From the cell containing the given text, extract its center point as [X, Y] coordinate. 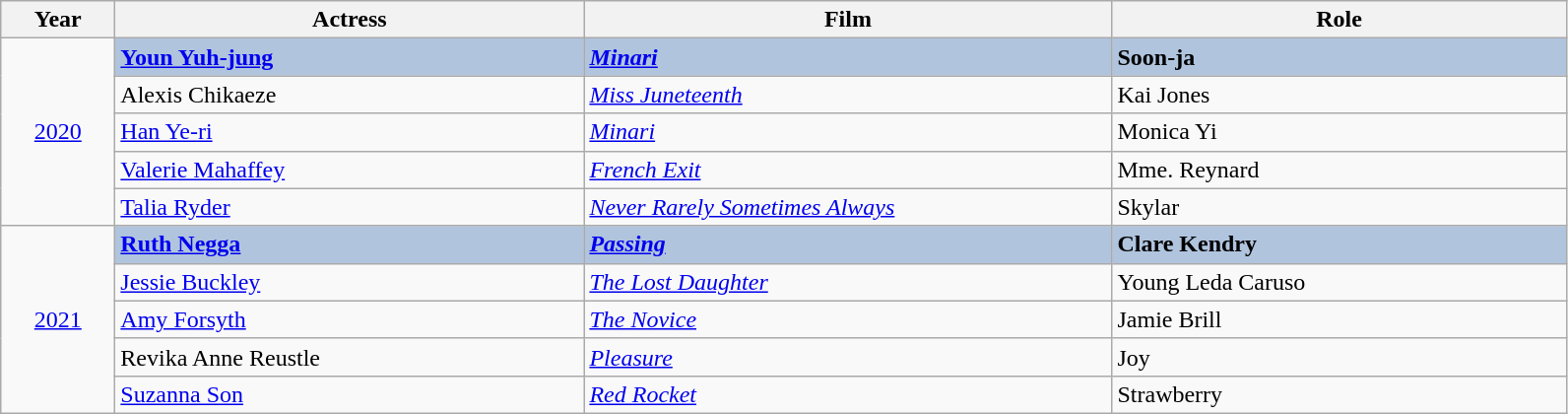
Year [58, 20]
Actress [350, 20]
Kai Jones [1339, 95]
Revika Anne Reustle [350, 357]
The Lost Daughter [848, 282]
Young Leda Caruso [1339, 282]
Monica Yi [1339, 132]
Amy Forsyth [350, 319]
Skylar [1339, 207]
Role [1339, 20]
Mme. Reynard [1339, 170]
Valerie Mahaffey [350, 170]
Pleasure [848, 357]
Joy [1339, 357]
Passing [848, 244]
Youn Yuh-jung [350, 57]
Ruth Negga [350, 244]
2021 [58, 319]
Never Rarely Sometimes Always [848, 207]
Suzanna Son [350, 394]
The Novice [848, 319]
Han Ye-ri [350, 132]
2020 [58, 132]
Soon-ja [1339, 57]
Red Rocket [848, 394]
Talia Ryder [350, 207]
Film [848, 20]
Jessie Buckley [350, 282]
Strawberry [1339, 394]
French Exit [848, 170]
Jamie Brill [1339, 319]
Alexis Chikaeze [350, 95]
Miss Juneteenth [848, 95]
Clare Kendry [1339, 244]
